From the cell containing the given text, extract its center point as [X, Y] coordinate. 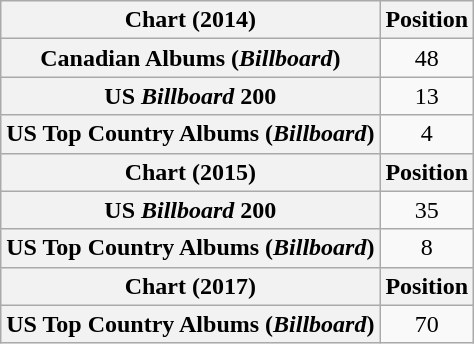
4 [427, 134]
13 [427, 96]
70 [427, 324]
Canadian Albums (Billboard) [190, 58]
8 [427, 248]
48 [427, 58]
Chart (2017) [190, 286]
35 [427, 210]
Chart (2014) [190, 20]
Chart (2015) [190, 172]
